From the cell containing the given text, extract its center point as [X, Y] coordinate. 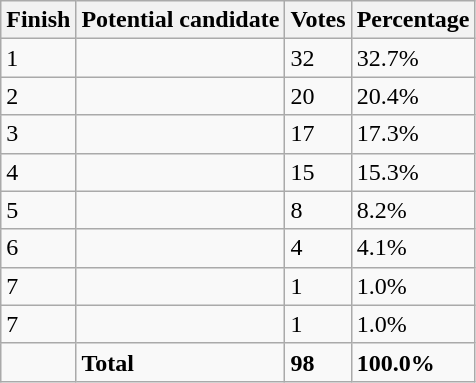
Total [180, 362]
20 [318, 96]
98 [318, 362]
8 [318, 210]
2 [38, 96]
100.0% [413, 362]
32 [318, 58]
17 [318, 134]
20.4% [413, 96]
Potential candidate [180, 20]
15 [318, 172]
6 [38, 248]
Percentage [413, 20]
8.2% [413, 210]
3 [38, 134]
32.7% [413, 58]
4.1% [413, 248]
17.3% [413, 134]
5 [38, 210]
Finish [38, 20]
15.3% [413, 172]
Votes [318, 20]
